Extract the (X, Y) coordinate from the center of the cell holding the provided text.  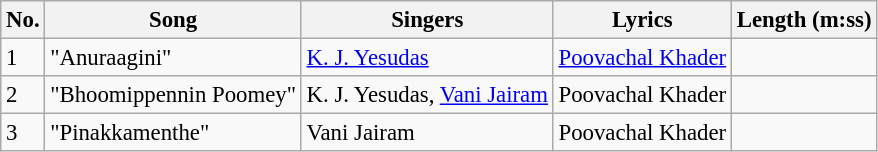
2 (23, 95)
"Anuraagini" (173, 58)
Song (173, 20)
K. J. Yesudas, Vani Jairam (427, 95)
No. (23, 20)
"Bhoomippennin Poomey" (173, 95)
Length (m:ss) (804, 20)
"Pinakkamenthe" (173, 133)
Singers (427, 20)
K. J. Yesudas (427, 58)
Lyrics (642, 20)
1 (23, 58)
Vani Jairam (427, 133)
3 (23, 133)
